Locate the cell with the specified text and output its (X, Y) center coordinate. 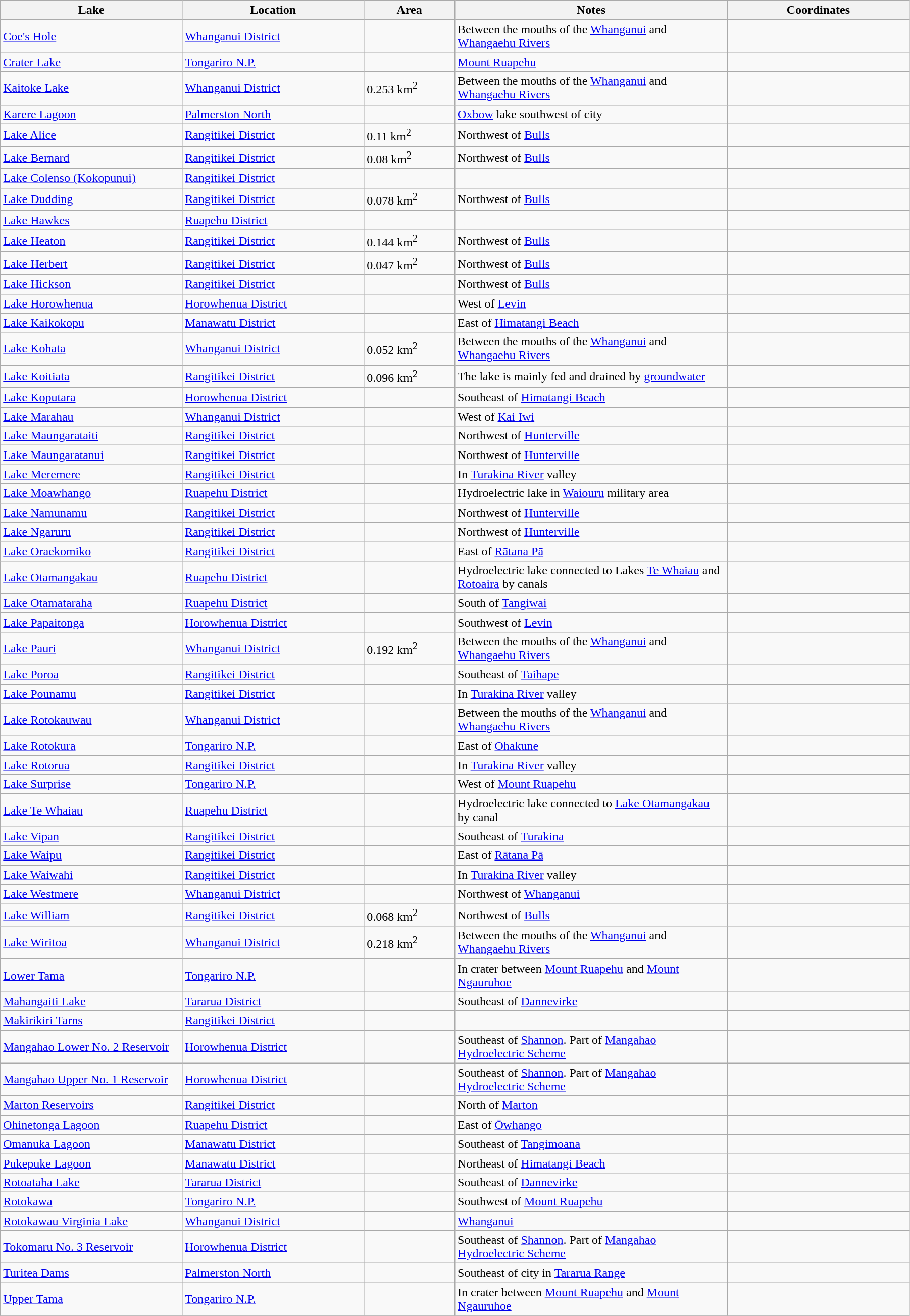
Notes (591, 10)
Ohinetonga Lagoon (91, 1125)
Lake Koputara (91, 397)
Lake Ngaruru (91, 532)
Mount Ruapehu (591, 62)
Crater Lake (91, 62)
Lake Otamangakau (91, 577)
Tokomaru No. 3 Reservoir (91, 1247)
Southwest of Levin (591, 622)
Lower Tama (91, 976)
Lake Waipu (91, 855)
Lake Rotokauwau (91, 720)
Lake Rotokura (91, 746)
Lake Moawhango (91, 493)
Area (410, 10)
Marton Reservoirs (91, 1105)
Turitea Dams (91, 1273)
North of Marton (591, 1105)
East of Ōwhango (591, 1125)
Makirikiri Tarns (91, 1021)
Lake Bernard (91, 158)
Northwest of Whanganui (591, 894)
Upper Tama (91, 1299)
Lake Surprise (91, 784)
0.253 km2 (410, 88)
Lake Namunamu (91, 513)
Coe's Hole (91, 36)
Lake Dudding (91, 199)
The lake is mainly fed and drained by groundwater (591, 377)
Lake Koitiata (91, 377)
Lake Wiritoa (91, 942)
0.078 km2 (410, 199)
Lake Poroa (91, 675)
Lake Rotorua (91, 765)
Mahangaiti Lake (91, 1001)
Southwest of Mount Ruapehu (591, 1202)
West of Mount Ruapehu (591, 784)
Lake Herbert (91, 264)
Mangahao Upper No. 1 Reservoir (91, 1080)
0.11 km2 (410, 135)
0.047 km2 (410, 264)
Southeast of Turakina (591, 836)
Rotoataha Lake (91, 1182)
Lake Oraekomiko (91, 551)
Lake Waiwahi (91, 875)
Lake Maungarataiti (91, 436)
Lake Pounamu (91, 694)
0.192 km2 (410, 648)
West of Kai Iwi (591, 417)
Karere Lagoon (91, 114)
Oxbow lake southwest of city (591, 114)
Hydroelectric lake connected to Lakes Te Whaiau and Rotoaira by canals (591, 577)
Whanganui (591, 1221)
0.218 km2 (410, 942)
Rotokawau Virginia Lake (91, 1221)
Pukepuke Lagoon (91, 1163)
Lake Alice (91, 135)
Lake Vipan (91, 836)
Southeast of city in Tararua Range (591, 1273)
Southeast of Tangimoana (591, 1144)
South of Tangiwai (591, 603)
Southeast of Taihape (591, 675)
Southeast of Himatangi Beach (591, 397)
Lake William (91, 915)
Lake Papaitonga (91, 622)
East of Ohakune (591, 746)
0.08 km2 (410, 158)
Lake Heaton (91, 241)
Lake Horowhenua (91, 303)
Hydroelectric lake in Waiouru military area (591, 493)
Coordinates (818, 10)
Lake Colenso (Kokopunui) (91, 178)
0.096 km2 (410, 377)
Omanuka Lagoon (91, 1144)
0.144 km2 (410, 241)
Lake Hickson (91, 284)
Lake Hawkes (91, 220)
Lake Westmere (91, 894)
Lake Kaikokopu (91, 323)
Lake Meremere (91, 474)
Lake Marahau (91, 417)
East of Himatangi Beach (591, 323)
Hydroelectric lake connected to Lake Otamangakau by canal (591, 810)
Northeast of Himatangi Beach (591, 1163)
Lake Maungaratanui (91, 455)
Lake Te Whaiau (91, 810)
West of Levin (591, 303)
Mangahao Lower No. 2 Reservoir (91, 1046)
Rotokawa (91, 1202)
Lake Otamataraha (91, 603)
Location (273, 10)
Lake (91, 10)
Lake Kohata (91, 348)
0.068 km2 (410, 915)
0.052 km2 (410, 348)
Lake Pauri (91, 648)
Kaitoke Lake (91, 88)
